Extract the (X, Y) coordinate from the center of the cell holding the provided text.  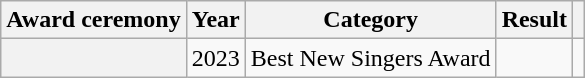
2023 (216, 58)
Year (216, 20)
Best New Singers Award (370, 58)
Category (370, 20)
Result (534, 20)
Award ceremony (94, 20)
